Return [X, Y] of the center of cell containing provided text 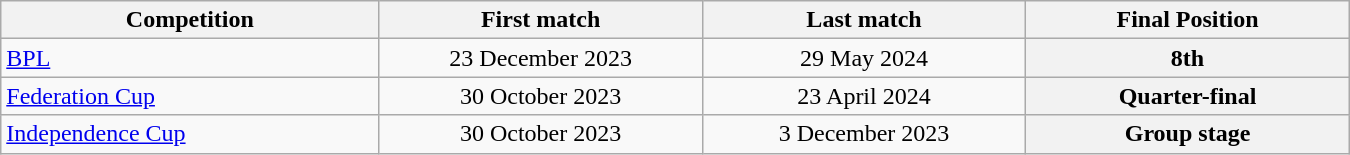
23 April 2024 [864, 96]
8th [1188, 58]
Group stage [1188, 134]
29 May 2024 [864, 58]
First match [540, 20]
3 December 2023 [864, 134]
23 December 2023 [540, 58]
Final Position [1188, 20]
Independence Cup [190, 134]
Quarter-final [1188, 96]
BPL [190, 58]
Last match [864, 20]
Competition [190, 20]
Federation Cup [190, 96]
